For the text-containing cell, return its midpoint in [X, Y] coordinate format. 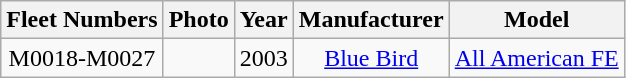
M0018-M0027 [82, 58]
Blue Bird [371, 58]
Fleet Numbers [82, 20]
Year [264, 20]
Photo [198, 20]
All American FE [536, 58]
Model [536, 20]
2003 [264, 58]
Manufacturer [371, 20]
